Find where the given text appears and provide that cell's center as (X, Y) coordinate. 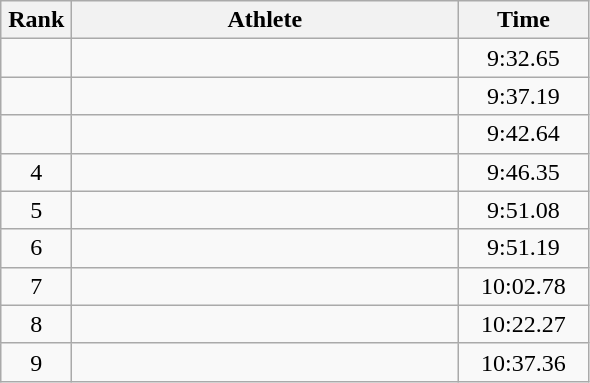
9:51.19 (524, 248)
8 (36, 324)
9:42.64 (524, 134)
10:37.36 (524, 362)
5 (36, 210)
Rank (36, 20)
10:02.78 (524, 286)
Time (524, 20)
7 (36, 286)
9:46.35 (524, 172)
6 (36, 248)
9:51.08 (524, 210)
9 (36, 362)
Athlete (265, 20)
4 (36, 172)
9:37.19 (524, 96)
10:22.27 (524, 324)
9:32.65 (524, 58)
